Detect which cell encompasses the target text, then output its (X, Y) center coordinate. 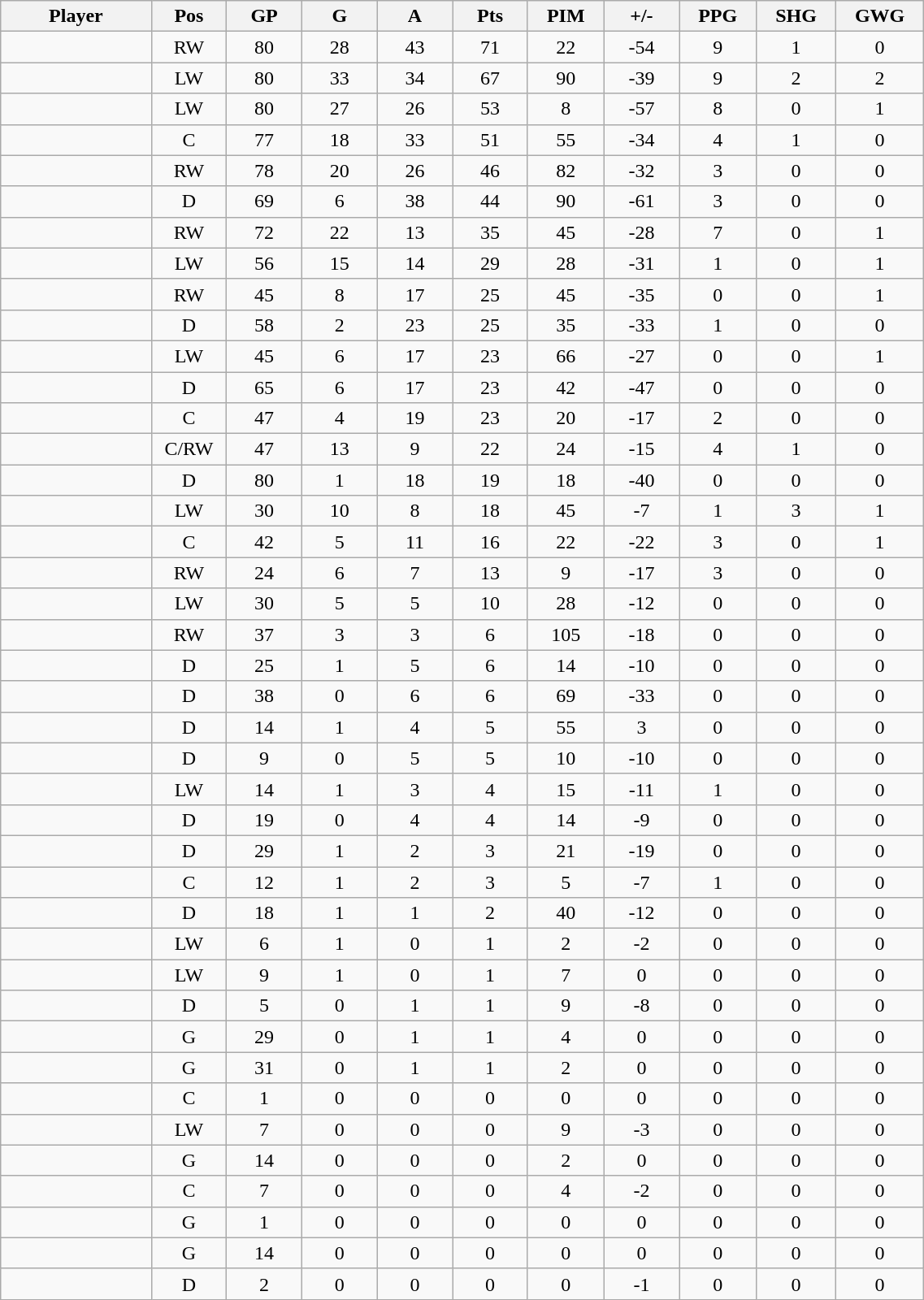
-32 (642, 171)
21 (566, 851)
58 (265, 325)
-3 (642, 1129)
-54 (642, 47)
-31 (642, 263)
31 (265, 1068)
-35 (642, 294)
46 (491, 171)
PIM (566, 16)
-61 (642, 201)
C/RW (189, 449)
-8 (642, 1006)
78 (265, 171)
67 (491, 78)
-9 (642, 820)
44 (491, 201)
53 (491, 109)
Player (76, 16)
77 (265, 140)
A (414, 16)
82 (566, 171)
71 (491, 47)
Pos (189, 16)
+/- (642, 16)
11 (414, 542)
-28 (642, 232)
65 (265, 388)
51 (491, 140)
37 (265, 635)
-34 (642, 140)
Pts (491, 16)
-1 (642, 1284)
-22 (642, 542)
105 (566, 635)
-39 (642, 78)
-57 (642, 109)
40 (566, 913)
PPG (718, 16)
-27 (642, 356)
34 (414, 78)
-40 (642, 480)
GP (265, 16)
56 (265, 263)
27 (340, 109)
GWG (879, 16)
12 (265, 882)
-19 (642, 851)
16 (491, 542)
72 (265, 232)
-47 (642, 388)
-11 (642, 789)
-15 (642, 449)
66 (566, 356)
43 (414, 47)
SHG (796, 16)
-18 (642, 635)
